For the text-containing cell, return its midpoint in (X, Y) coordinate format. 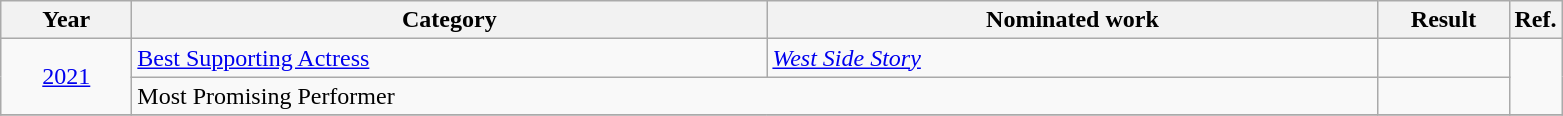
2021 (66, 77)
Nominated work (1072, 20)
Ref. (1536, 20)
West Side Story (1072, 58)
Category (450, 20)
Best Supporting Actress (450, 58)
Most Promising Performer (755, 96)
Year (66, 20)
Result (1444, 20)
